Search for the cell housing the specified text and yield its (X, Y) center coordinate. 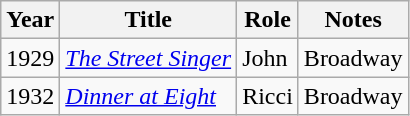
1932 (30, 96)
Ricci (268, 96)
Notes (353, 20)
The Street Singer (148, 58)
Role (268, 20)
Year (30, 20)
Dinner at Eight (148, 96)
Title (148, 20)
1929 (30, 58)
John (268, 58)
